Capture the cell that displays the provided text and extract its [X, Y] central coordinate. 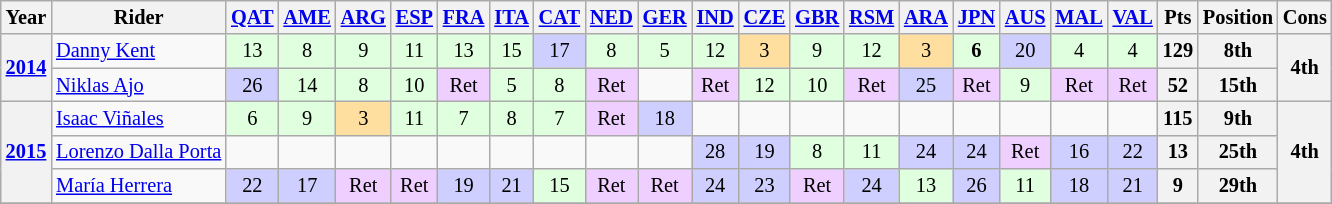
Year [26, 17]
23 [765, 186]
2015 [26, 152]
Position [1238, 17]
RSM [872, 17]
16 [1078, 152]
MAL [1078, 17]
14 [308, 85]
25th [1238, 152]
20 [1025, 51]
ARA [926, 17]
FRA [464, 17]
25 [926, 85]
AUS [1025, 17]
CZE [765, 17]
28 [716, 152]
8th [1238, 51]
AME [308, 17]
9th [1238, 118]
VAL [1133, 17]
Niklas Ajo [138, 85]
29th [1238, 186]
Cons [1305, 17]
María Herrera [138, 186]
115 [1178, 118]
Pts [1178, 17]
Lorenzo Dalla Porta [138, 152]
JPN [976, 17]
CAT [560, 17]
IND [716, 17]
52 [1178, 85]
ITA [511, 17]
GBR [817, 17]
2014 [26, 68]
NED [612, 17]
ARG [364, 17]
Rider [138, 17]
129 [1178, 51]
Isaac Viñales [138, 118]
QAT [252, 17]
GER [665, 17]
Danny Kent [138, 51]
ESP [414, 17]
15th [1238, 85]
